Return [x, y] of the center of cell containing provided text 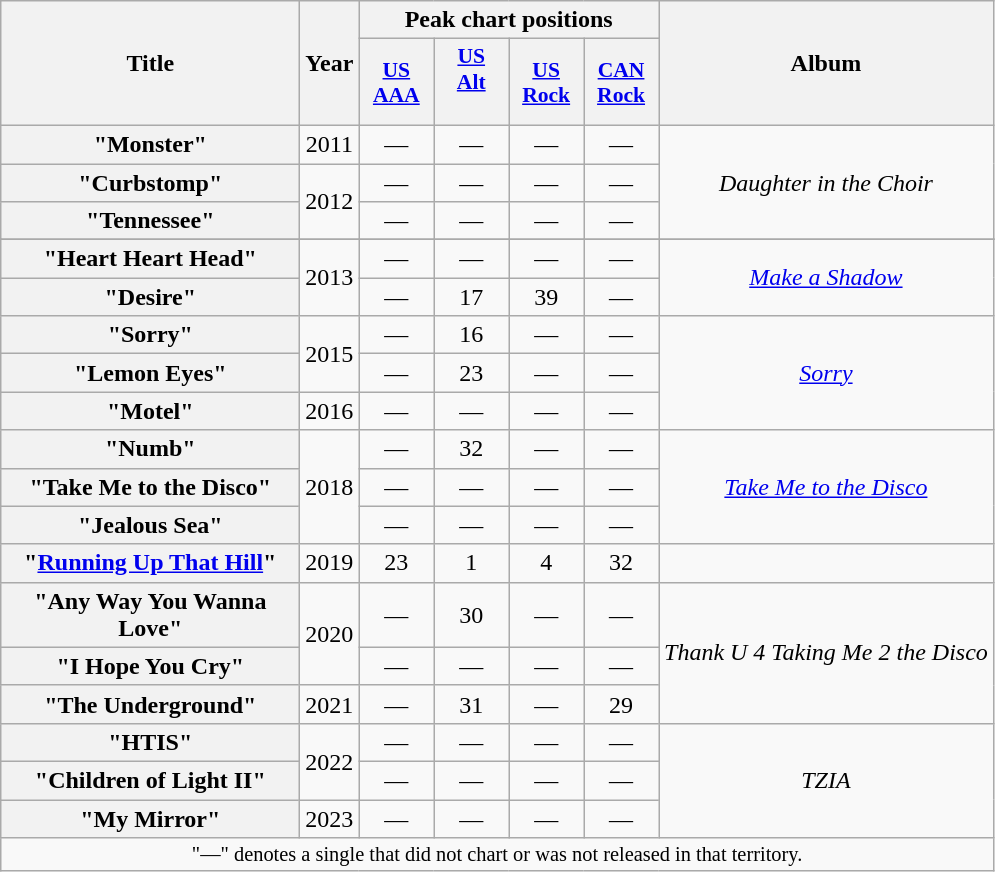
"Tennessee" [150, 221]
16 [472, 335]
"Running Up That Hill" [150, 563]
2011 [330, 144]
"Numb" [150, 449]
Peak chart positions [509, 20]
2016 [330, 411]
"Jealous Sea" [150, 525]
17 [472, 297]
CANRock [622, 82]
"Monster" [150, 144]
TZIA [826, 780]
"Take Me to the Disco" [150, 487]
"Children of Light II" [150, 780]
USAAA [396, 82]
"Curbstomp" [150, 183]
"—" denotes a single that did not chart or was not released in that territory. [498, 855]
2018 [330, 487]
2015 [330, 354]
Year [330, 64]
2023 [330, 819]
30 [472, 614]
4 [546, 563]
Title [150, 64]
2022 [330, 761]
2021 [330, 704]
"Desire" [150, 297]
"Sorry" [150, 335]
Album [826, 64]
2020 [330, 634]
31 [472, 704]
"I Hope You Cry" [150, 666]
29 [622, 704]
"Heart Heart Head" [150, 259]
Take Me to the Disco [826, 487]
1 [472, 563]
2019 [330, 563]
Thank U 4 Taking Me 2 the Disco [826, 652]
"Any Way You Wanna Love" [150, 614]
"HTIS" [150, 742]
"Lemon Eyes" [150, 373]
"My Mirror" [150, 819]
"Motel" [150, 411]
USRock [546, 82]
Daughter in the Choir [826, 182]
Sorry [826, 373]
Make a Shadow [826, 278]
2012 [330, 202]
2013 [330, 278]
USAlt [472, 82]
"The Underground" [150, 704]
39 [546, 297]
